For the text-containing cell, return its midpoint in (X, Y) coordinate format. 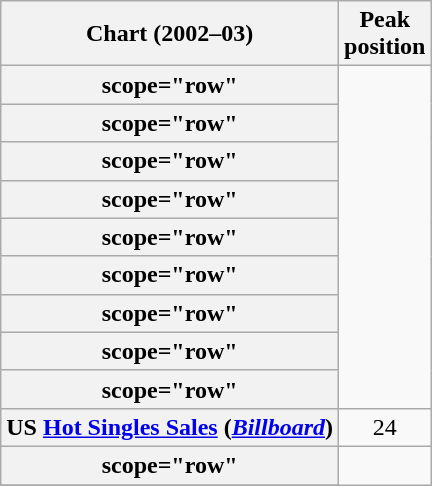
24 (385, 427)
Peakposition (385, 34)
US Hot Singles Sales (Billboard) (170, 427)
Chart (2002–03) (170, 34)
